Find where the given text appears and provide that cell's center as (X, Y) coordinate. 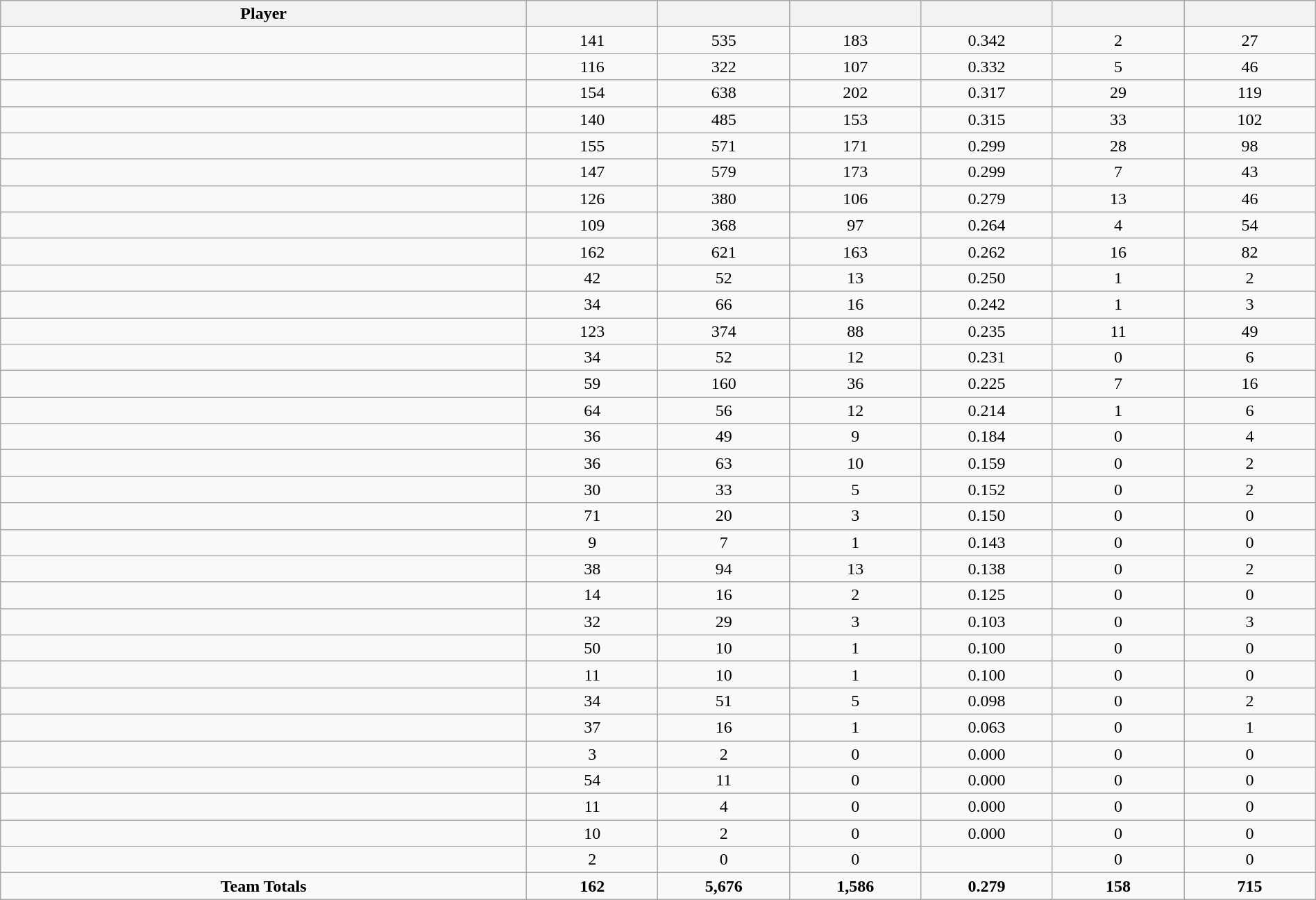
0.315 (987, 119)
28 (1117, 146)
147 (593, 172)
158 (1117, 886)
0.332 (987, 67)
0.098 (987, 701)
102 (1249, 119)
123 (593, 331)
0.159 (987, 463)
579 (723, 172)
97 (855, 225)
374 (723, 331)
0.231 (987, 358)
66 (723, 304)
380 (723, 199)
109 (593, 225)
0.317 (987, 93)
173 (855, 172)
30 (593, 490)
0.250 (987, 278)
160 (723, 384)
38 (593, 569)
59 (593, 384)
27 (1249, 40)
116 (593, 67)
50 (593, 648)
Team Totals (264, 886)
0.264 (987, 225)
0.103 (987, 622)
56 (723, 410)
32 (593, 622)
154 (593, 93)
106 (855, 199)
1,586 (855, 886)
535 (723, 40)
51 (723, 701)
0.235 (987, 331)
621 (723, 251)
88 (855, 331)
5,676 (723, 886)
0.125 (987, 595)
0.225 (987, 384)
94 (723, 569)
322 (723, 67)
0.150 (987, 516)
0.242 (987, 304)
0.063 (987, 727)
715 (1249, 886)
0.342 (987, 40)
43 (1249, 172)
202 (855, 93)
14 (593, 595)
107 (855, 67)
153 (855, 119)
82 (1249, 251)
571 (723, 146)
63 (723, 463)
64 (593, 410)
Player (264, 14)
183 (855, 40)
638 (723, 93)
0.184 (987, 437)
163 (855, 251)
20 (723, 516)
155 (593, 146)
0.138 (987, 569)
71 (593, 516)
0.262 (987, 251)
37 (593, 727)
0.152 (987, 490)
98 (1249, 146)
485 (723, 119)
140 (593, 119)
0.214 (987, 410)
119 (1249, 93)
42 (593, 278)
171 (855, 146)
368 (723, 225)
141 (593, 40)
0.143 (987, 542)
126 (593, 199)
